Provide the (x, y) coordinate of the cell's center where the given text is located.  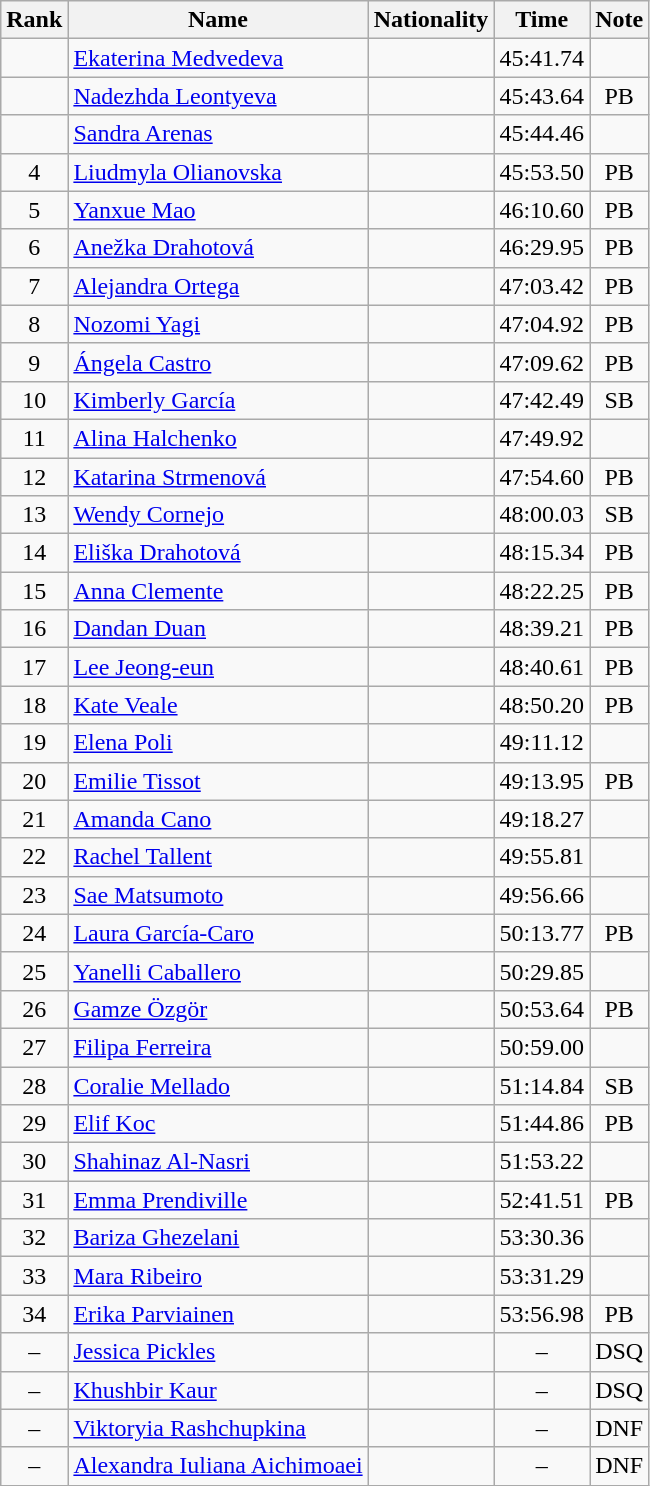
15 (34, 591)
49:18.27 (542, 819)
Laura García-Caro (218, 933)
Amanda Cano (218, 819)
52:41.51 (542, 1200)
Yanelli Caballero (218, 971)
45:44.46 (542, 134)
9 (34, 362)
Alina Halchenko (218, 438)
Wendy Cornejo (218, 515)
46:10.60 (542, 210)
Emilie Tissot (218, 781)
6 (34, 248)
Katarina Strmenová (218, 477)
4 (34, 172)
47:54.60 (542, 477)
50:59.00 (542, 1047)
18 (34, 705)
45:53.50 (542, 172)
Alejandra Ortega (218, 286)
53:31.29 (542, 1276)
Eliška Drahotová (218, 553)
29 (34, 1124)
10 (34, 400)
33 (34, 1276)
47:04.92 (542, 324)
49:13.95 (542, 781)
Nozomi Yagi (218, 324)
22 (34, 857)
Rank (34, 20)
51:14.84 (542, 1085)
48:39.21 (542, 629)
28 (34, 1085)
26 (34, 1009)
20 (34, 781)
51:53.22 (542, 1162)
48:00.03 (542, 515)
48:15.34 (542, 553)
Viktoryia Rashchupkina (218, 1428)
Ángela Castro (218, 362)
48:22.25 (542, 591)
Nadezhda Leontyeva (218, 96)
47:42.49 (542, 400)
30 (34, 1162)
Mara Ribeiro (218, 1276)
Khushbir Kaur (218, 1390)
23 (34, 895)
53:30.36 (542, 1238)
31 (34, 1200)
49:56.66 (542, 895)
14 (34, 553)
8 (34, 324)
Sae Matsumoto (218, 895)
Name (218, 20)
46:29.95 (542, 248)
Jessica Pickles (218, 1352)
53:56.98 (542, 1314)
48:50.20 (542, 705)
Gamze Özgör (218, 1009)
Shahinaz Al-Nasri (218, 1162)
51:44.86 (542, 1124)
Dandan Duan (218, 629)
Emma Prendiville (218, 1200)
49:55.81 (542, 857)
Liudmyla Olianovska (218, 172)
Coralie Mellado (218, 1085)
Note (620, 20)
Sandra Arenas (218, 134)
Alexandra Iuliana Aichimoaei (218, 1466)
49:11.12 (542, 743)
47:49.92 (542, 438)
7 (34, 286)
Ekaterina Medvedeva (218, 58)
Erika Parviainen (218, 1314)
Anna Clemente (218, 591)
50:53.64 (542, 1009)
Elif Koc (218, 1124)
45:43.64 (542, 96)
Bariza Ghezelani (218, 1238)
Anežka Drahotová (218, 248)
11 (34, 438)
27 (34, 1047)
34 (34, 1314)
Kate Veale (218, 705)
Lee Jeong-eun (218, 667)
48:40.61 (542, 667)
32 (34, 1238)
50:13.77 (542, 933)
25 (34, 971)
19 (34, 743)
16 (34, 629)
Time (542, 20)
12 (34, 477)
45:41.74 (542, 58)
Nationality (431, 20)
17 (34, 667)
13 (34, 515)
Kimberly García (218, 400)
5 (34, 210)
Filipa Ferreira (218, 1047)
Yanxue Mao (218, 210)
24 (34, 933)
47:09.62 (542, 362)
47:03.42 (542, 286)
Rachel Tallent (218, 857)
50:29.85 (542, 971)
21 (34, 819)
Elena Poli (218, 743)
